Find where the given text appears and provide that cell's center as [X, Y] coordinate. 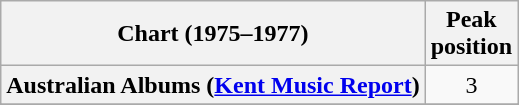
3 [471, 85]
Peakposition [471, 34]
Australian Albums (Kent Music Report) [213, 85]
Chart (1975–1977) [213, 34]
